Capture the cell that displays the provided text and extract its [x, y] central coordinate. 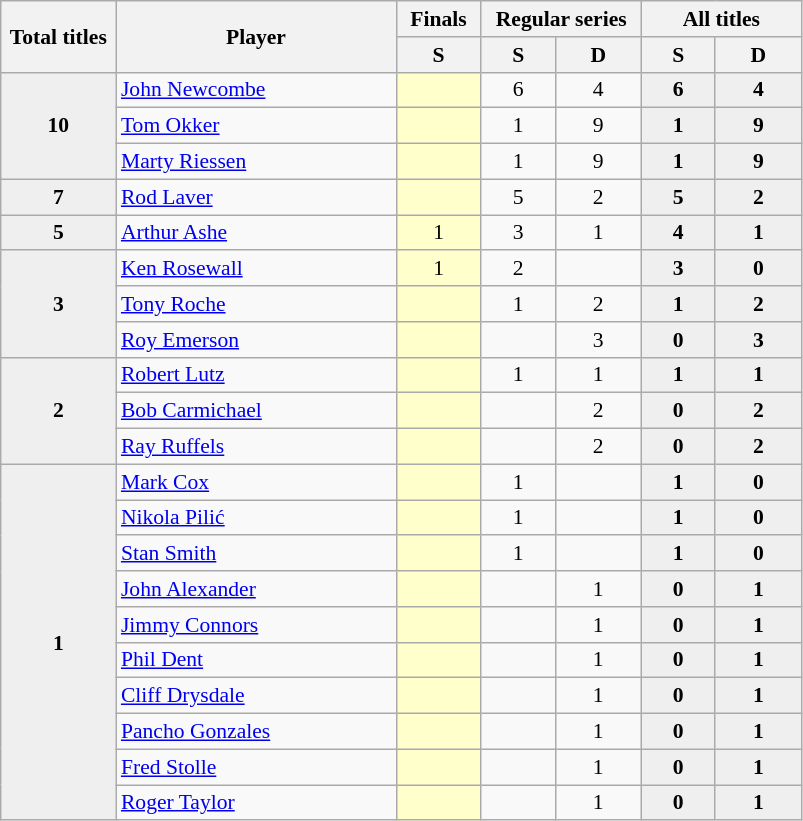
Mark Cox [256, 482]
Cliff Drysdale [256, 696]
Phil Dent [256, 660]
Tom Okker [256, 126]
Ken Rosewall [256, 269]
John Alexander [256, 589]
Finals [438, 19]
Regular series [561, 19]
Pancho Gonzales [256, 732]
Ray Ruffels [256, 447]
John Newcombe [256, 90]
Arthur Ashe [256, 233]
Rod Laver [256, 197]
Marty Riessen [256, 162]
Fred Stolle [256, 767]
Total titles [58, 36]
10 [58, 126]
Stan Smith [256, 554]
Tony Roche [256, 304]
Roger Taylor [256, 803]
Bob Carmichael [256, 411]
Roy Emerson [256, 340]
Player [256, 36]
Nikola Pilić [256, 518]
7 [58, 197]
Robert Lutz [256, 375]
All titles [721, 19]
Jimmy Connors [256, 625]
